Capture the cell that displays the provided text and extract its (X, Y) central coordinate. 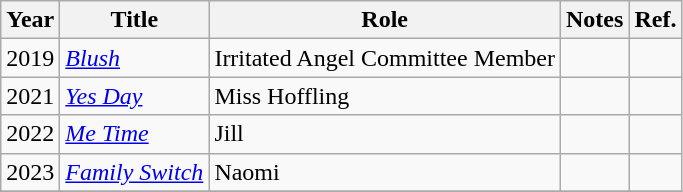
Me Time (134, 134)
2021 (30, 96)
Miss Hoffling (385, 96)
Title (134, 20)
Irritated Angel Committee Member (385, 58)
2023 (30, 172)
Naomi (385, 172)
Notes (594, 20)
Ref. (656, 20)
Year (30, 20)
Yes Day (134, 96)
2022 (30, 134)
2019 (30, 58)
Family Switch (134, 172)
Role (385, 20)
Jill (385, 134)
Blush (134, 58)
